Locate the cell with the specified text and output its (X, Y) center coordinate. 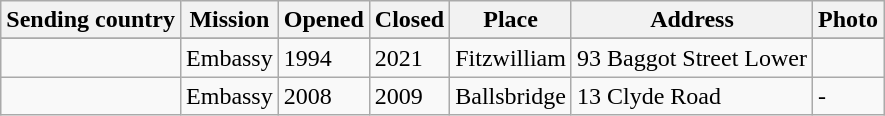
2009 (409, 96)
Mission (230, 20)
2021 (409, 58)
2008 (324, 96)
Ballsbridge (511, 96)
Sending country (91, 20)
93 Baggot Street Lower (692, 58)
Place (511, 20)
- (848, 96)
13 Clyde Road (692, 96)
Photo (848, 20)
Fitzwilliam (511, 58)
Opened (324, 20)
Closed (409, 20)
Address (692, 20)
1994 (324, 58)
